Search for the cell housing the specified text and yield its [X, Y] center coordinate. 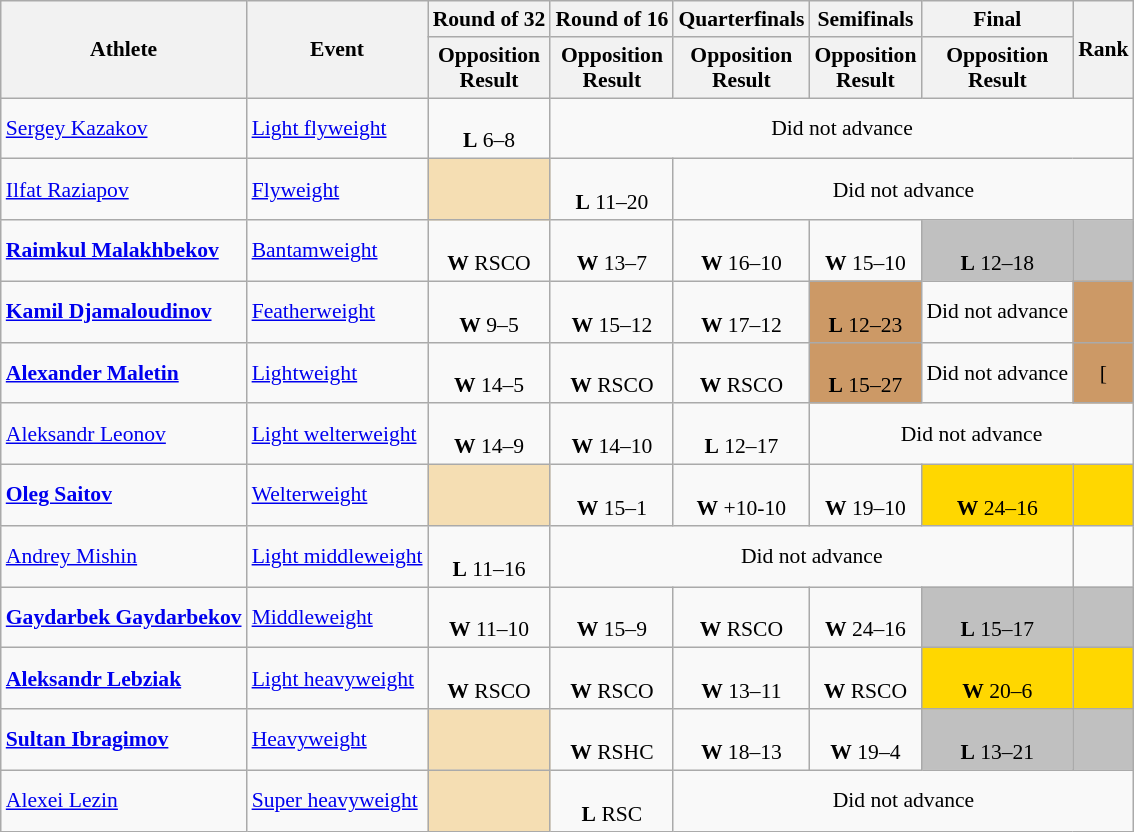
Aleksandr Lebziak [124, 678]
Kamil Djamaloudinov [124, 312]
Aleksandr Leonov [124, 434]
Bantamweight [338, 250]
L RSC [612, 800]
W 14–10 [612, 434]
Semifinals [865, 19]
Flyweight [338, 190]
Final [997, 19]
Heavyweight [338, 740]
Light heavyweight [338, 678]
Alexander Maletin [124, 372]
L 15–17 [997, 618]
Light flyweight [338, 128]
L 12–17 [741, 434]
Welterweight [338, 496]
W 15–1 [612, 496]
L 12–18 [997, 250]
W 18–13 [741, 740]
Andrey Mishin [124, 556]
Super heavyweight [338, 800]
W 15–9 [612, 618]
W 14–9 [490, 434]
W 9–5 [490, 312]
W 13–11 [741, 678]
Lightweight [338, 372]
L 13–21 [997, 740]
Featherweight [338, 312]
Light middleweight [338, 556]
Round of 32 [490, 19]
W 13–7 [612, 250]
Raimkul Malakhbekov [124, 250]
Oleg Saitov [124, 496]
Light welterweight [338, 434]
W 15–12 [612, 312]
Gaydarbek Gaydarbekov [124, 618]
Sultan Ibragimov [124, 740]
[ [1104, 372]
L 12–23 [865, 312]
W 19–10 [865, 496]
L 6–8 [490, 128]
W 20–6 [997, 678]
Middleweight [338, 618]
W +10-10 [741, 496]
L 11–20 [612, 190]
Sergey Kazakov [124, 128]
Round of 16 [612, 19]
Quarterfinals [741, 19]
W 16–10 [741, 250]
W 17–12 [741, 312]
Athlete [124, 50]
Ilfat Raziapov [124, 190]
L 11–16 [490, 556]
W RSHC [612, 740]
W 11–10 [490, 618]
L 15–27 [865, 372]
W 14–5 [490, 372]
Event [338, 50]
W 19–4 [865, 740]
W 15–10 [865, 250]
Rank [1104, 50]
Alexei Lezin [124, 800]
